Extract the [x, y] coordinate from the center of the cell holding the provided text.  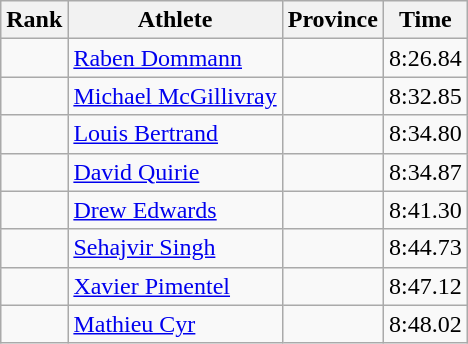
Raben Dommann [175, 58]
8:34.80 [425, 134]
Province [332, 20]
8:41.30 [425, 210]
David Quirie [175, 172]
8:26.84 [425, 58]
8:44.73 [425, 248]
Xavier Pimentel [175, 286]
8:34.87 [425, 172]
8:32.85 [425, 96]
Sehajvir Singh [175, 248]
Athlete [175, 20]
Michael McGillivray [175, 96]
Mathieu Cyr [175, 324]
Drew Edwards [175, 210]
8:48.02 [425, 324]
Time [425, 20]
Louis Bertrand [175, 134]
8:47.12 [425, 286]
Rank [34, 20]
